For the text-containing cell, return its midpoint in [X, Y] coordinate format. 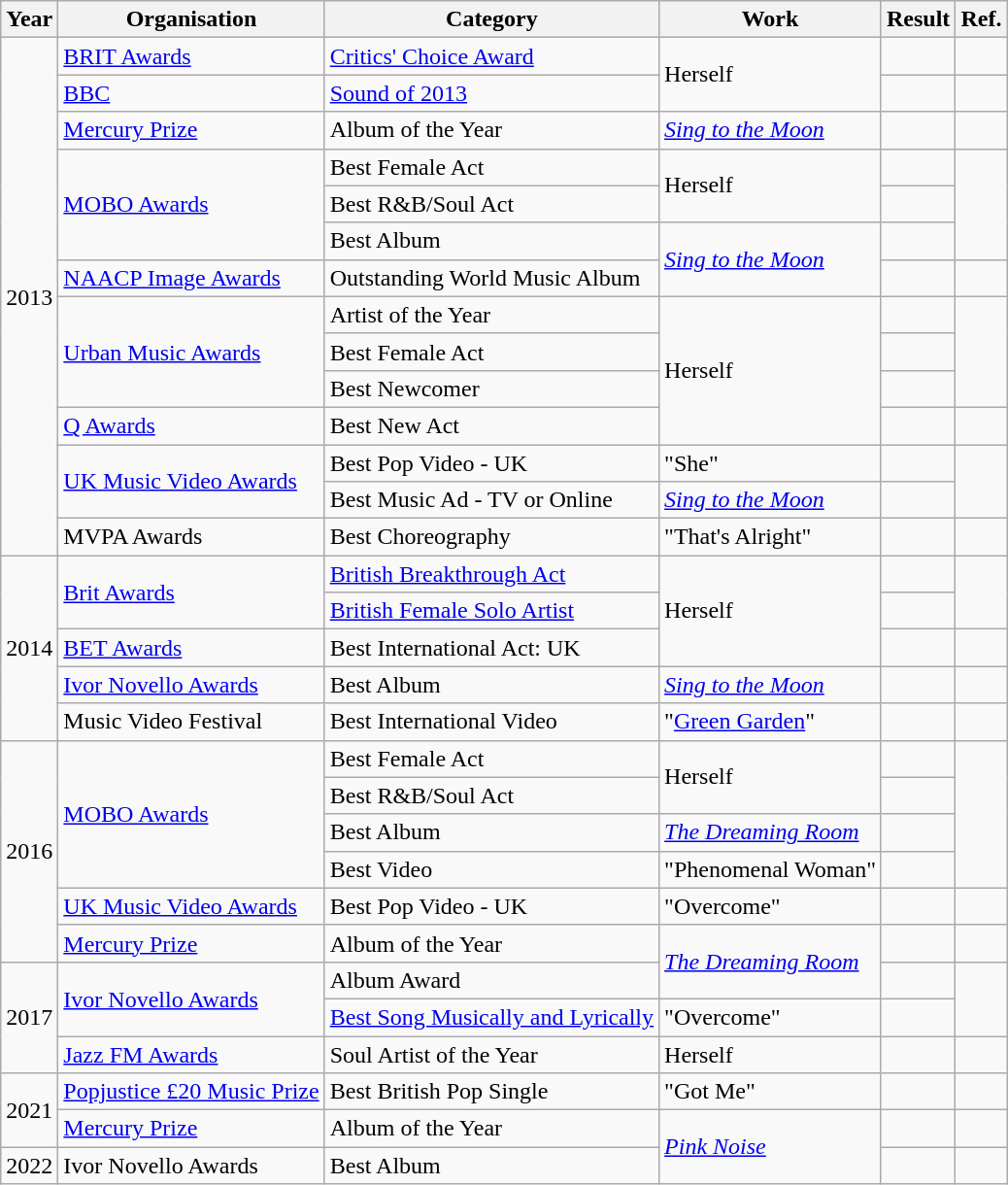
2022 [29, 1166]
MVPA Awards [191, 537]
"Phenomenal Woman" [771, 869]
2014 [29, 648]
Best Choreography [491, 537]
2016 [29, 851]
2013 [29, 297]
Category [491, 19]
Outstanding World Music Album [491, 278]
"Got Me" [771, 1092]
Best Music Ad - TV or Online [491, 500]
BET Awards [191, 648]
Best New Act [491, 425]
2021 [29, 1110]
Year [29, 19]
Soul Artist of the Year [491, 1054]
Organisation [191, 19]
NAACP Image Awards [191, 278]
Best International Video [491, 722]
Sound of 2013 [491, 93]
Jazz FM Awards [191, 1054]
Best Song Musically and Lyrically [491, 1017]
Album Award [491, 980]
Brit Awards [191, 592]
BRIT Awards [191, 56]
"That's Alright" [771, 537]
Ref. [981, 19]
Result [918, 19]
"Green Garden" [771, 722]
Q Awards [191, 425]
"She" [771, 463]
Best International Act: UK [491, 648]
Work [771, 19]
Critics' Choice Award [491, 56]
Best British Pop Single [491, 1092]
British Female Solo Artist [491, 611]
Music Video Festival [191, 722]
Popjustice £20 Music Prize [191, 1092]
Best Newcomer [491, 389]
2017 [29, 1017]
Best Video [491, 869]
Pink Noise [771, 1147]
British Breakthrough Act [491, 574]
Urban Music Awards [191, 352]
BBC [191, 93]
Artist of the Year [491, 315]
